Capture the cell that displays the provided text and extract its (x, y) central coordinate. 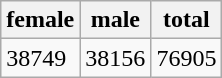
38749 (40, 58)
male (116, 20)
38156 (116, 58)
total (186, 20)
76905 (186, 58)
female (40, 20)
